Output the (X, Y) coordinate of the center of the cell containing the given text.  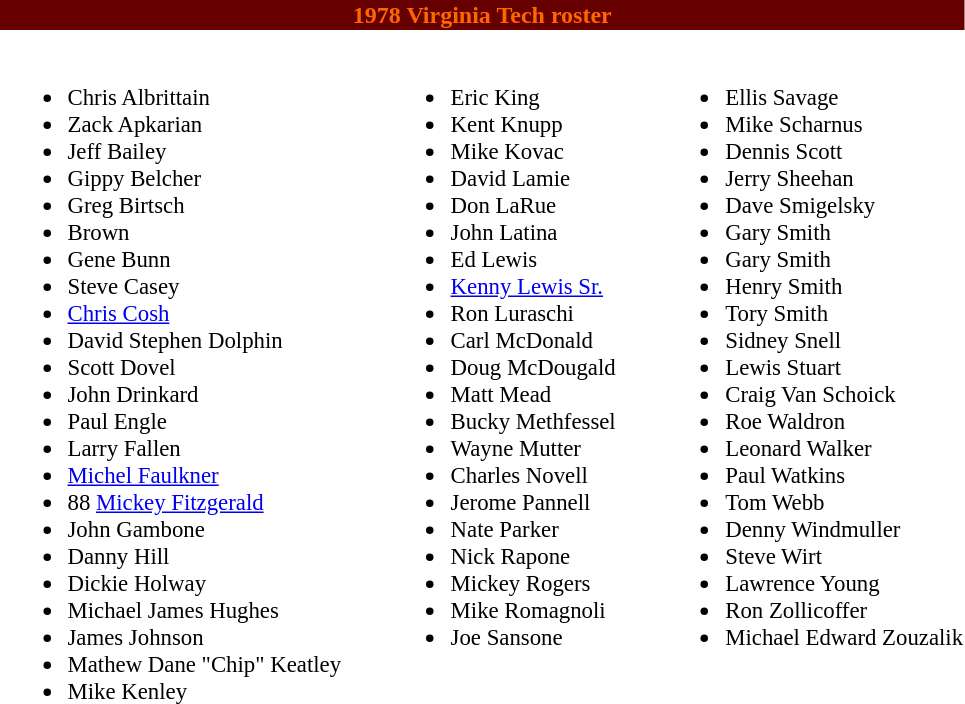
1978 Virginia Tech roster (482, 15)
